From the cell containing the given text, extract its center point as (x, y) coordinate. 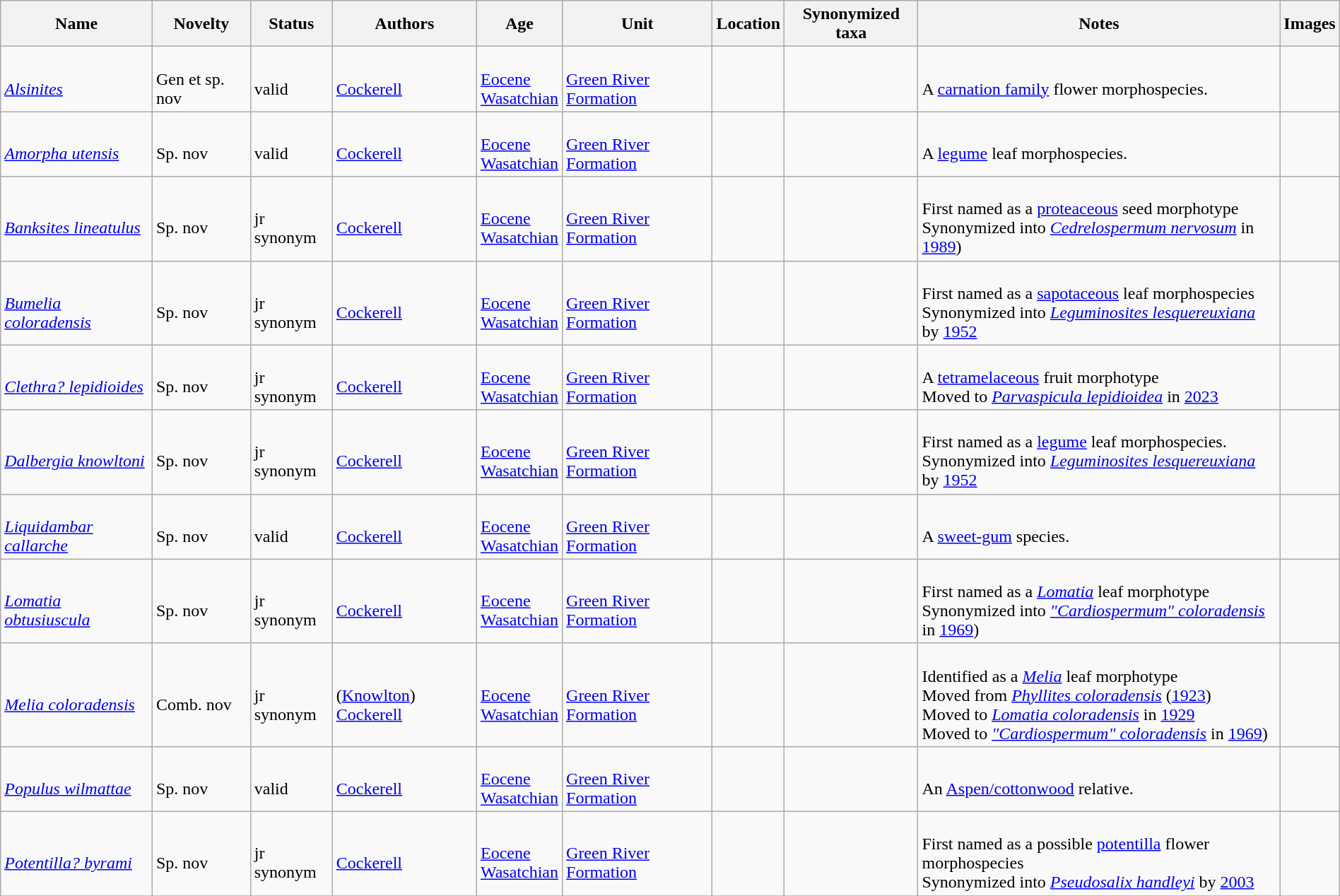
An Aspen/cottonwood relative. (1099, 779)
Notes (1099, 24)
First named as a sapotaceous leaf morphospecies Synonymized into Leguminosites lesquereuxiana by 1952 (1099, 302)
Potentilla? byrami (76, 854)
Unit (637, 24)
First named as a possible potentilla flower morphospecies Synonymized into Pseudosalix handleyi by 2003 (1099, 854)
A legume leaf morphospecies. (1099, 144)
A tetramelaceous fruit morphotype Moved to Parvaspicula lepidioidea in 2023 (1099, 377)
Alsinites (76, 79)
Age (519, 24)
Melia coloradensis (76, 695)
Name (76, 24)
Comb. nov (201, 695)
Authors (404, 24)
A carnation family flower morphospecies. (1099, 79)
Banksites lineatulus (76, 219)
Gen et sp. nov (201, 79)
First named as a proteaceous seed morphotype Synonymized into Cedrelospermum nervosum in 1989) (1099, 219)
Clethra? lepidioides (76, 377)
Liquidambar callarche (76, 526)
First named as a legume leaf morphospecies. Synonymized into Leguminosites lesquereuxiana by 1952 (1099, 452)
Synonymized taxa (851, 24)
Images (1310, 24)
Bumelia coloradensis (76, 302)
Novelty (201, 24)
Lomatia obtusiuscula (76, 601)
Status (291, 24)
First named as a Lomatia leaf morphotype Synonymized into "Cardiospermum" coloradensis in 1969) (1099, 601)
Dalbergia knowltoni (76, 452)
Amorpha utensis (76, 144)
Populus wilmattae (76, 779)
(Knowlton) Cockerell (404, 695)
A sweet-gum species. (1099, 526)
Location (748, 24)
